Return the [X, Y] coordinate for the center point of the cell that contains the specified text.  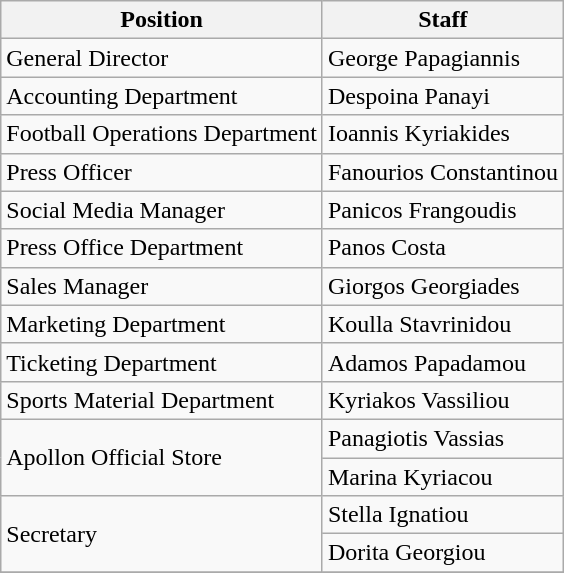
Panicos Frangoudis [442, 210]
Press Officer [162, 172]
Adamos Papadamou [442, 362]
Staff [442, 20]
Kyriakos Vassiliou [442, 400]
Sports Material Department [162, 400]
Sales Manager [162, 286]
Accounting Department [162, 96]
Stella Ignatiou [442, 515]
Ticketing Department [162, 362]
Marina Kyriacou [442, 477]
Koulla Stavrinidou [442, 324]
Social Media Manager [162, 210]
George Papagiannis [442, 58]
Fanourios Constantinou [442, 172]
Apollon Official Store [162, 457]
Panagiotis Vassias [442, 438]
Football Operations Department [162, 134]
Position [162, 20]
Press Office Department [162, 248]
Panos Costa [442, 248]
Dorita Georgiou [442, 553]
Ioannis Kyriakides [442, 134]
Secretary [162, 534]
General Director [162, 58]
Marketing Department [162, 324]
Despoina Panayi [442, 96]
Giorgos Georgiades [442, 286]
